Detect which cell encompasses the target text, then output its [X, Y] center coordinate. 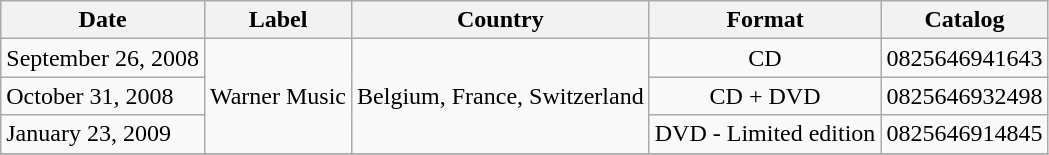
Belgium, France, Switzerland [501, 96]
0825646932498 [964, 96]
0825646914845 [964, 134]
0825646941643 [964, 58]
Catalog [964, 20]
Warner Music [278, 96]
DVD - Limited edition [765, 134]
Format [765, 20]
Country [501, 20]
October 31, 2008 [103, 96]
September 26, 2008 [103, 58]
CD + DVD [765, 96]
January 23, 2009 [103, 134]
Date [103, 20]
Label [278, 20]
CD [765, 58]
